Capture the cell that displays the provided text and extract its [x, y] central coordinate. 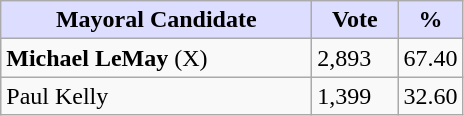
67.40 [430, 58]
1,399 [355, 96]
2,893 [355, 58]
% [430, 20]
Michael LeMay (X) [156, 58]
Paul Kelly [156, 96]
Mayoral Candidate [156, 20]
Vote [355, 20]
32.60 [430, 96]
